Capture the cell that displays the provided text and extract its (X, Y) central coordinate. 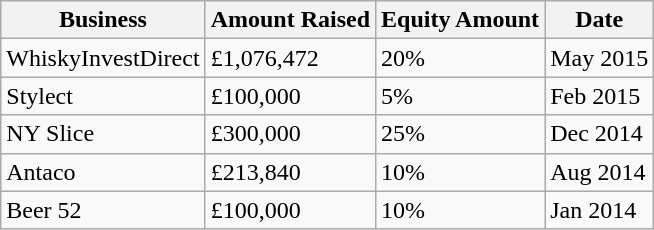
Feb 2015 (600, 96)
WhiskyInvestDirect (103, 58)
Equity Amount (460, 20)
£1,076,472 (290, 58)
5% (460, 96)
Stylect (103, 96)
NY Slice (103, 134)
Jan 2014 (600, 210)
Amount Raised (290, 20)
Dec 2014 (600, 134)
£300,000 (290, 134)
Aug 2014 (600, 172)
Antaco (103, 172)
£213,840 (290, 172)
Date (600, 20)
20% (460, 58)
25% (460, 134)
May 2015 (600, 58)
Business (103, 20)
Beer 52 (103, 210)
